Return (X, Y) of the center of cell containing provided text 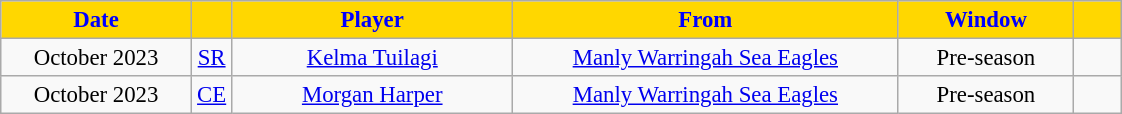
From (706, 20)
Date (96, 20)
CE (212, 95)
SR (212, 58)
Kelma Tuilagi (372, 58)
Morgan Harper (372, 95)
Window (986, 20)
Player (372, 20)
